Locate the cell with the specified text and output its (x, y) center coordinate. 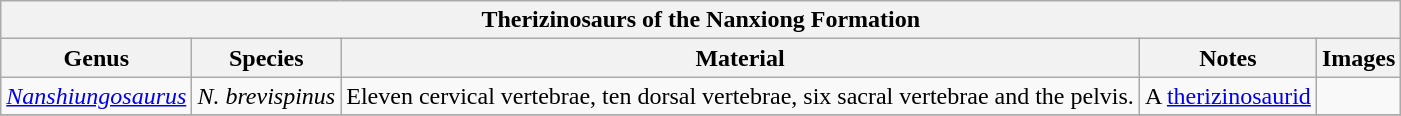
A therizinosaurid (1228, 96)
Genus (96, 58)
Images (1358, 58)
Notes (1228, 58)
N. brevispinus (266, 96)
Species (266, 58)
Nanshiungosaurus (96, 96)
Therizinosaurs of the Nanxiong Formation (701, 20)
Material (740, 58)
Eleven cervical vertebrae, ten dorsal vertebrae, six sacral vertebrae and the pelvis. (740, 96)
